Provide the (X, Y) coordinate of the cell's center where the given text is located.  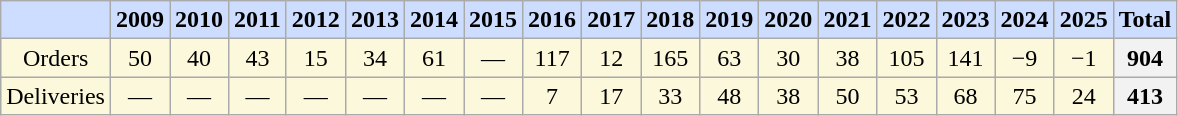
2022 (906, 20)
17 (612, 96)
2009 (140, 20)
43 (258, 58)
75 (1024, 96)
2012 (316, 20)
2024 (1024, 20)
2018 (670, 20)
2017 (612, 20)
Deliveries (56, 96)
413 (1145, 96)
24 (1084, 96)
165 (670, 58)
105 (906, 58)
141 (966, 58)
15 (316, 58)
−1 (1084, 58)
2010 (200, 20)
Orders (56, 58)
2015 (494, 20)
2023 (966, 20)
2013 (374, 20)
40 (200, 58)
2011 (258, 20)
2016 (552, 20)
−9 (1024, 58)
61 (434, 58)
63 (730, 58)
7 (552, 96)
904 (1145, 58)
12 (612, 58)
117 (552, 58)
34 (374, 58)
68 (966, 96)
Total (1145, 20)
30 (788, 58)
53 (906, 96)
48 (730, 96)
2020 (788, 20)
2014 (434, 20)
33 (670, 96)
2021 (848, 20)
2025 (1084, 20)
2019 (730, 20)
